Capture the cell that displays the provided text and extract its [X, Y] central coordinate. 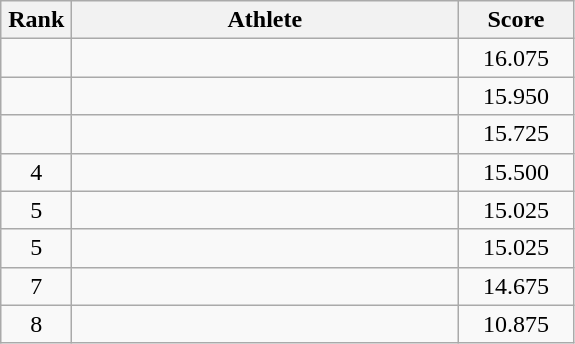
15.950 [516, 96]
Rank [36, 20]
15.725 [516, 134]
10.875 [516, 324]
16.075 [516, 58]
8 [36, 324]
Score [516, 20]
7 [36, 286]
15.500 [516, 172]
Athlete [265, 20]
4 [36, 172]
14.675 [516, 286]
